Detect which cell encompasses the target text, then output its [X, Y] center coordinate. 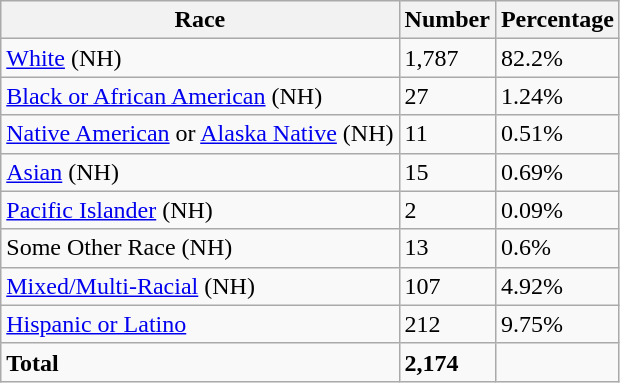
Mixed/Multi-Racial (NH) [200, 286]
Number [447, 20]
9.75% [557, 324]
1,787 [447, 58]
White (NH) [200, 58]
0.09% [557, 210]
1.24% [557, 96]
Asian (NH) [200, 172]
Percentage [557, 20]
Race [200, 20]
0.6% [557, 248]
Some Other Race (NH) [200, 248]
4.92% [557, 286]
0.69% [557, 172]
Hispanic or Latino [200, 324]
2 [447, 210]
27 [447, 96]
Native American or Alaska Native (NH) [200, 134]
Black or African American (NH) [200, 96]
Total [200, 362]
2,174 [447, 362]
212 [447, 324]
107 [447, 286]
82.2% [557, 58]
13 [447, 248]
15 [447, 172]
0.51% [557, 134]
Pacific Islander (NH) [200, 210]
11 [447, 134]
